Determine the (X, Y) coordinate at the center of the cell enclosing the given text.  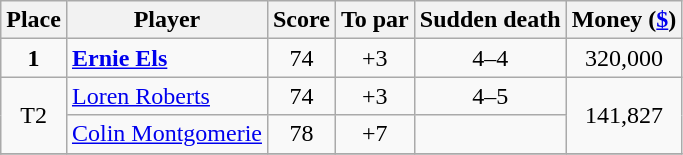
+7 (374, 134)
Sudden death (490, 20)
Loren Roberts (166, 96)
4–4 (490, 58)
T2 (34, 115)
4–5 (490, 96)
Money ($) (624, 20)
Place (34, 20)
Player (166, 20)
To par (374, 20)
320,000 (624, 58)
1 (34, 58)
Score (301, 20)
141,827 (624, 115)
Colin Montgomerie (166, 134)
78 (301, 134)
Ernie Els (166, 58)
